For the text-containing cell, return its midpoint in (x, y) coordinate format. 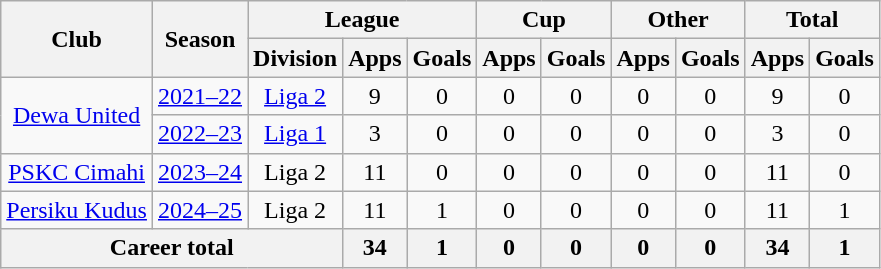
League (362, 20)
Division (296, 58)
2022–23 (200, 134)
Total (812, 20)
2024–25 (200, 210)
2023–24 (200, 172)
Career total (172, 248)
Dewa United (77, 115)
2021–22 (200, 96)
Liga 1 (296, 134)
Cup (544, 20)
Other (678, 20)
Persiku Kudus (77, 210)
Season (200, 39)
PSKC Cimahi (77, 172)
Club (77, 39)
